Detect which cell encompasses the target text, then output its (X, Y) center coordinate. 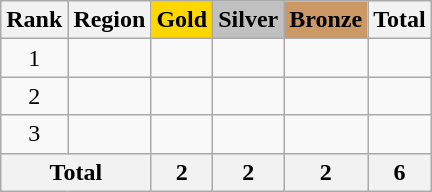
Silver (248, 20)
Region (110, 20)
6 (400, 172)
1 (34, 58)
Gold (182, 20)
3 (34, 134)
Bronze (326, 20)
Rank (34, 20)
